For the text-containing cell, return its midpoint in [X, Y] coordinate format. 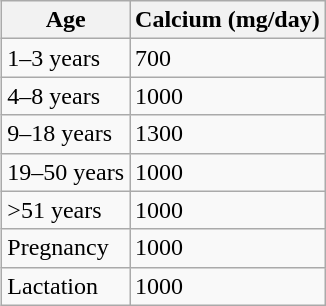
Calcium (mg/day) [228, 20]
Lactation [66, 286]
1300 [228, 134]
>51 years [66, 210]
9–18 years [66, 134]
19–50 years [66, 172]
Age [66, 20]
1–3 years [66, 58]
700 [228, 58]
4–8 years [66, 96]
Pregnancy [66, 248]
